Pinpoint the cell where the given text exists, returning its (X, Y) midpoint coordinate. 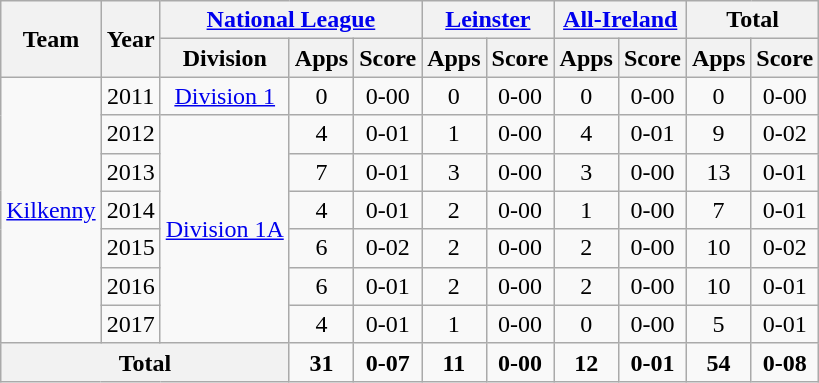
5 (718, 324)
0-07 (388, 362)
54 (718, 362)
2011 (130, 96)
12 (586, 362)
Division (224, 58)
All-Ireland (620, 20)
National League (290, 20)
2015 (130, 248)
2016 (130, 286)
0-08 (785, 362)
2014 (130, 210)
Division 1A (224, 229)
Team (51, 39)
31 (321, 362)
13 (718, 172)
2012 (130, 134)
2013 (130, 172)
Leinster (488, 20)
Division 1 (224, 96)
Kilkenny (51, 210)
2017 (130, 324)
Year (130, 39)
11 (454, 362)
9 (718, 134)
